Find where the given text appears and provide that cell's center as (X, Y) coordinate. 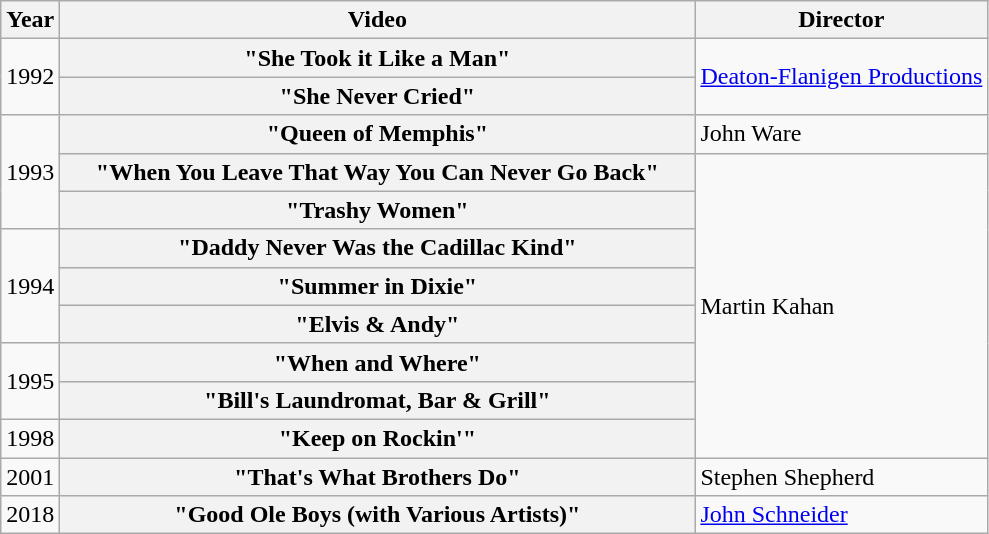
1994 (30, 286)
Year (30, 20)
2001 (30, 477)
Director (842, 20)
"She Never Cried" (378, 96)
"Bill's Laundromat, Bar & Grill" (378, 400)
"Keep on Rockin'" (378, 438)
"When and Where" (378, 362)
John Ware (842, 134)
Deaton-Flanigen Productions (842, 77)
Stephen Shepherd (842, 477)
1992 (30, 77)
"That's What Brothers Do" (378, 477)
"Summer in Dixie" (378, 286)
1998 (30, 438)
"Queen of Memphis" (378, 134)
"Trashy Women" (378, 210)
John Schneider (842, 515)
Video (378, 20)
1995 (30, 381)
"When You Leave That Way You Can Never Go Back" (378, 172)
"She Took it Like a Man" (378, 58)
"Good Ole Boys (with Various Artists)" (378, 515)
"Daddy Never Was the Cadillac Kind" (378, 248)
1993 (30, 172)
2018 (30, 515)
"Elvis & Andy" (378, 324)
Martin Kahan (842, 305)
